Identify which cell holds the provided text, then report its [x, y] central coordinate. 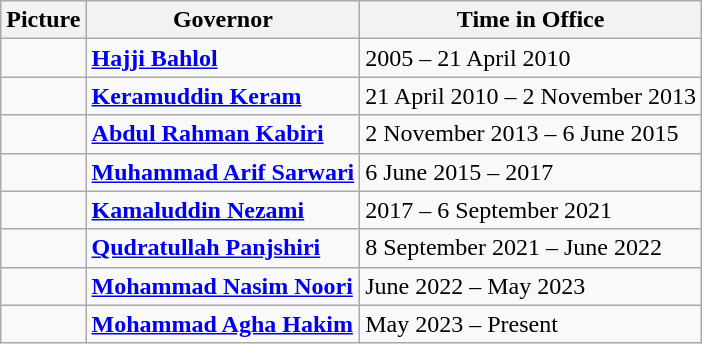
21 April 2010 – 2 November 2013 [531, 96]
Governor [223, 20]
2 November 2013 – 6 June 2015 [531, 134]
2017 – 6 September 2021 [531, 210]
Qudratullah Panjshiri [223, 248]
May 2023 – Present [531, 324]
Keramuddin Keram [223, 96]
Picture [44, 20]
Mohammad Agha Hakim [223, 324]
Kamaluddin Nezami [223, 210]
Mohammad Nasim Noori [223, 286]
Muhammad Arif Sarwari [223, 172]
2005 – 21 April 2010 [531, 58]
Abdul Rahman Kabiri [223, 134]
8 September 2021 – June 2022 [531, 248]
Hajji Bahlol [223, 58]
June 2022 – May 2023 [531, 286]
6 June 2015 – 2017 [531, 172]
Time in Office [531, 20]
